Determine the (X, Y) coordinate at the center of the cell enclosing the given text.  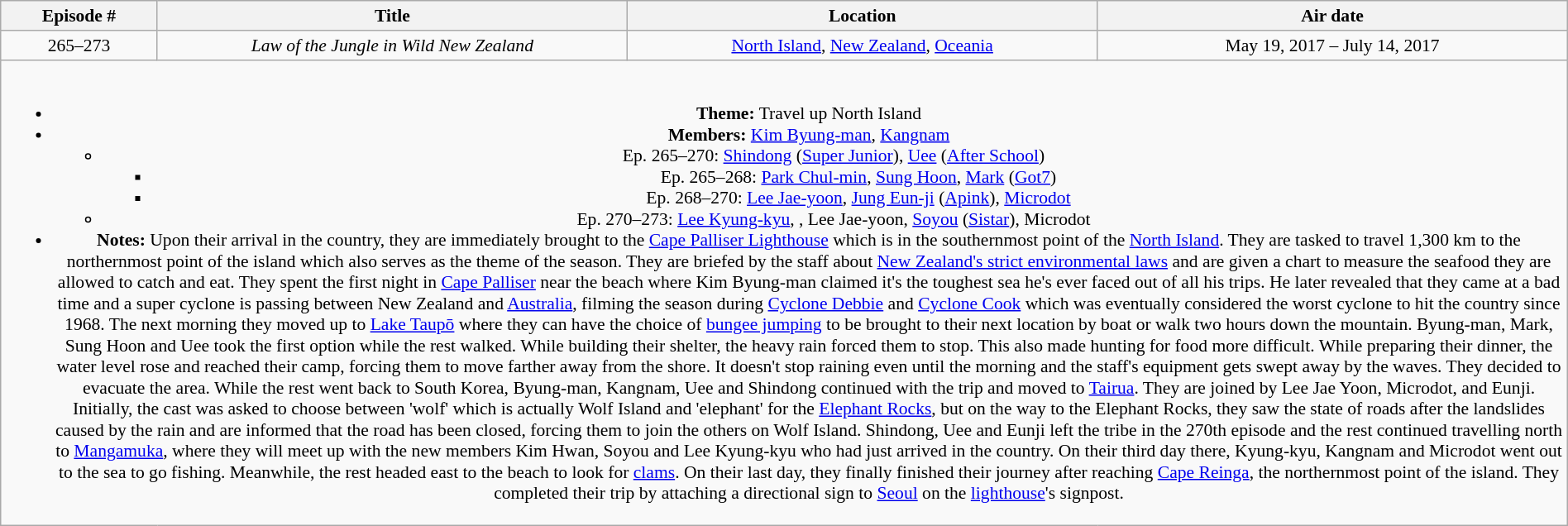
North Island, New Zealand, Oceania (863, 45)
Law of the Jungle in Wild New Zealand (392, 45)
May 19, 2017 – July 14, 2017 (1332, 45)
Episode # (79, 16)
Title (392, 16)
265–273 (79, 45)
Location (863, 16)
Air date (1332, 16)
